Capture the cell that displays the provided text and extract its (x, y) central coordinate. 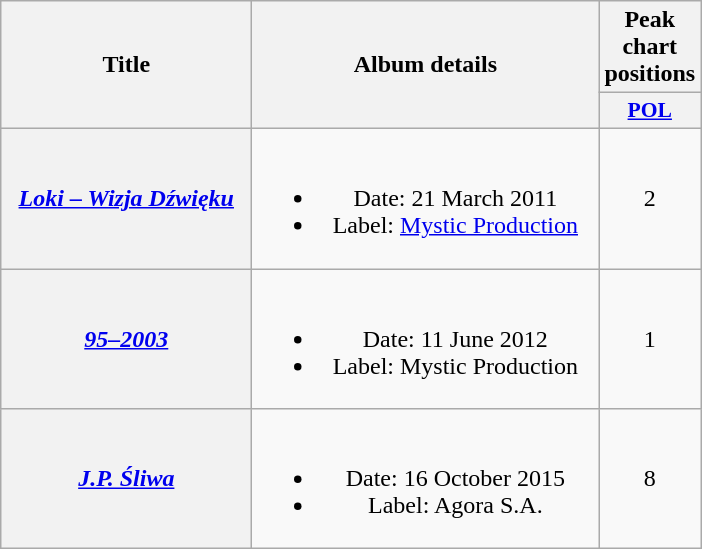
Date: 21 March 2011Label: Mystic Production (426, 198)
Date: 16 October 2015Label: Agora S.A. (426, 479)
Peak chart positions (650, 47)
1 (650, 338)
J.P. Śliwa (126, 479)
Album details (426, 65)
Date: 11 June 2012Label: Mystic Production (426, 338)
Loki – Wizja Dźwięku (126, 198)
POL (650, 111)
2 (650, 198)
Title (126, 65)
95–2003 (126, 338)
8 (650, 479)
